Capture the cell that displays the provided text and extract its [x, y] central coordinate. 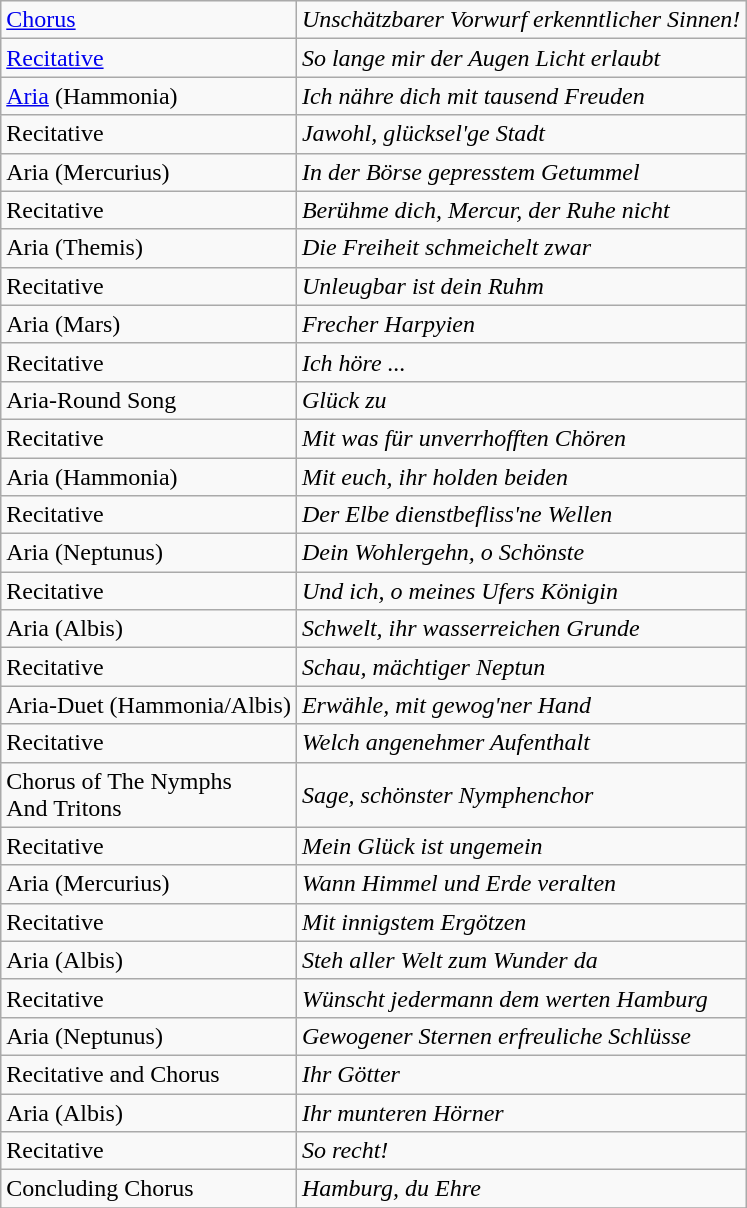
Ihr munteren Hörner [520, 1113]
Recitative and Chorus [149, 1074]
Hamburg, du Ehre [520, 1189]
So recht! [520, 1151]
Der Elbe dienstbefliss'ne Wellen [520, 515]
Wann Himmel und Erde veralten [520, 884]
Unleugbar ist dein Ruhm [520, 286]
Glück zu [520, 400]
Berühme dich, Mercur, der Ruhe nicht [520, 210]
Steh aller Welt zum Wunder da [520, 960]
So lange mir der Augen Licht erlaubt [520, 58]
Chorus [149, 20]
Sage, schönster Nymphenchor [520, 794]
Welch angenehmer Aufenthalt [520, 743]
Mit was für unverrhofften Chören [520, 438]
Aria (Themis) [149, 248]
Jawohl, glücksel'ge Stadt [520, 134]
Chorus of The NymphsAnd Tritons [149, 794]
Wünscht jedermann dem werten Hamburg [520, 998]
In der Börse gepresstem Getummel [520, 172]
Ich nähre dich mit tausend Freuden [520, 96]
Erwähle, mit gewog'ner Hand [520, 705]
Ich höre ... [520, 362]
Mein Glück ist ungemein [520, 846]
Gewogener Sternen erfreuliche Schlüsse [520, 1036]
Schau, mächtiger Neptun [520, 667]
Dein Wohlergehn, o Schönste [520, 553]
Und ich, o meines Ufers Königin [520, 591]
Frecher Harpyien [520, 324]
Aria-Round Song [149, 400]
Unschätzbarer Vorwurf erkenntlicher Sinnen! [520, 20]
Aria-Duet (Hammonia/Albis) [149, 705]
Mit innigstem Ergötzen [520, 922]
Concluding Chorus [149, 1189]
Die Freiheit schmeichelt zwar [520, 248]
Ihr Götter [520, 1074]
Schwelt, ihr wasserreichen Grunde [520, 629]
Aria (Mars) [149, 324]
Mit euch, ihr holden beiden [520, 477]
